Return [X, Y] of the center of cell containing provided text 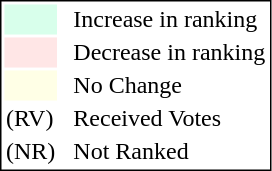
Not Ranked [170, 151]
Received Votes [170, 119]
(NR) [30, 151]
No Change [170, 85]
Decrease in ranking [170, 53]
Increase in ranking [170, 19]
(RV) [30, 119]
